Determine the [X, Y] coordinate at the center of the cell enclosing the given text.  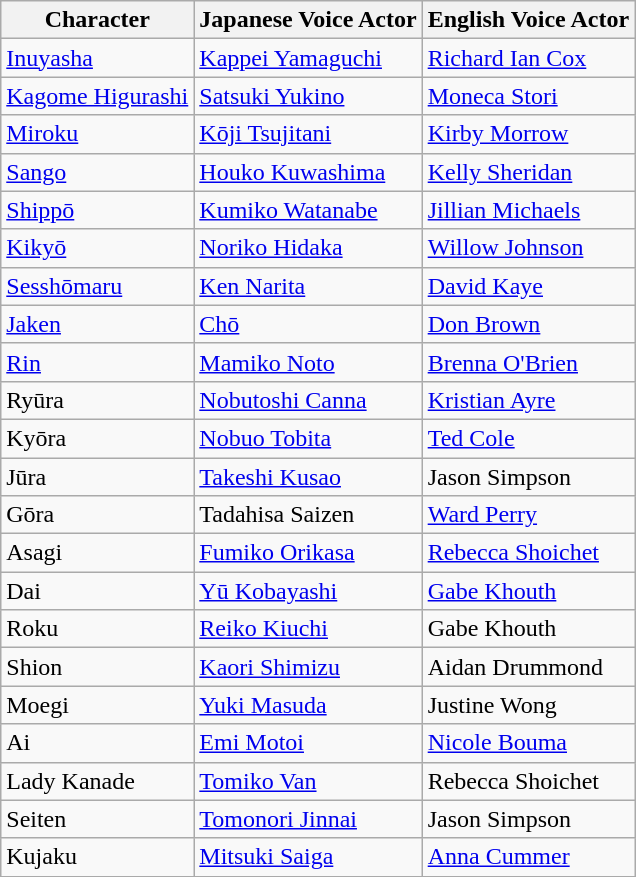
Inuyasha [98, 58]
Fumiko Orikasa [308, 553]
Kristian Ayre [528, 400]
Ward Perry [528, 515]
Gōra [98, 515]
Emi Motoi [308, 743]
Kappei Yamaguchi [308, 58]
Asagi [98, 553]
Mitsuki Saiga [308, 857]
Yū Kobayashi [308, 591]
Moneca Stori [528, 96]
Tomonori Jinnai [308, 819]
Ted Cole [528, 438]
Ken Narita [308, 286]
Richard Ian Cox [528, 58]
Kujaku [98, 857]
Kirby Morrow [528, 134]
Anna Cummer [528, 857]
Nobutoshi Canna [308, 400]
Roku [98, 629]
Kyōra [98, 438]
Brenna O'Brien [528, 362]
Shion [98, 667]
Kumiko Watanabe [308, 210]
Kikyō [98, 248]
Moegi [98, 705]
Kelly Sheridan [528, 172]
Justine Wong [528, 705]
Miroku [98, 134]
Yuki Masuda [308, 705]
Ai [98, 743]
Sango [98, 172]
Ryūra [98, 400]
Lady Kanade [98, 781]
Shippō [98, 210]
Tadahisa Saizen [308, 515]
Nobuo Tobita [308, 438]
Kōji Tsujitani [308, 134]
Rin [98, 362]
Character [98, 20]
Jaken [98, 324]
Kaori Shimizu [308, 667]
Noriko Hidaka [308, 248]
Nicole Bouma [528, 743]
Sesshōmaru [98, 286]
Houko Kuwashima [308, 172]
English Voice Actor [528, 20]
Willow Johnson [528, 248]
Jillian Michaels [528, 210]
Aidan Drummond [528, 667]
Don Brown [528, 324]
Dai [98, 591]
Reiko Kiuchi [308, 629]
Jūra [98, 477]
Tomiko Van [308, 781]
Japanese Voice Actor [308, 20]
Takeshi Kusao [308, 477]
Chō [308, 324]
Kagome Higurashi [98, 96]
Mamiko Noto [308, 362]
Satsuki Yukino [308, 96]
David Kaye [528, 286]
Seiten [98, 819]
